Capture the cell that displays the provided text and extract its [X, Y] central coordinate. 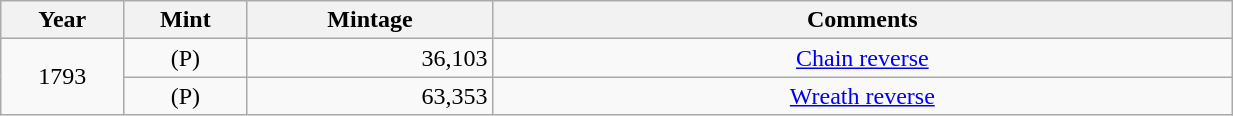
Chain reverse [862, 58]
36,103 [370, 58]
1793 [62, 77]
63,353 [370, 96]
Wreath reverse [862, 96]
Mintage [370, 20]
Mint [186, 20]
Year [62, 20]
Comments [862, 20]
